Return the [x, y] coordinate for the center point of the cell that contains the specified text.  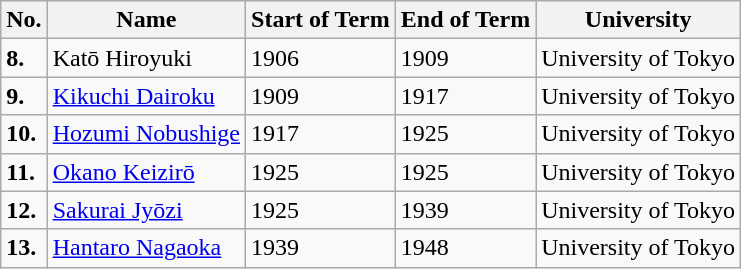
13. [24, 248]
10. [24, 134]
8. [24, 58]
No. [24, 20]
Kikuchi Dairoku [146, 96]
Start of Term [321, 20]
End of Term [465, 20]
12. [24, 210]
Sakurai Jyōzi [146, 210]
11. [24, 172]
1948 [465, 248]
1906 [321, 58]
9. [24, 96]
Katō Hiroyuki [146, 58]
Okano Keizirō [146, 172]
Name [146, 20]
Hantaro Nagaoka [146, 248]
University [638, 20]
Hozumi Nobushige [146, 134]
